Pinpoint the cell where the given text exists, returning its [x, y] midpoint coordinate. 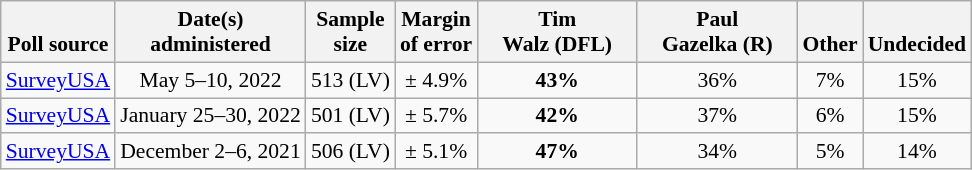
Poll source [58, 32]
43% [557, 80]
6% [830, 116]
501 (LV) [350, 116]
± 5.1% [436, 152]
34% [717, 152]
42% [557, 116]
36% [717, 80]
Undecided [917, 32]
5% [830, 152]
513 (LV) [350, 80]
PaulGazelka (R) [717, 32]
47% [557, 152]
Marginof error [436, 32]
14% [917, 152]
May 5–10, 2022 [210, 80]
January 25–30, 2022 [210, 116]
TimWalz (DFL) [557, 32]
Date(s)administered [210, 32]
37% [717, 116]
7% [830, 80]
± 4.9% [436, 80]
Samplesize [350, 32]
± 5.7% [436, 116]
506 (LV) [350, 152]
December 2–6, 2021 [210, 152]
Other [830, 32]
